Extract the (x, y) coordinate from the center of the cell holding the provided text.  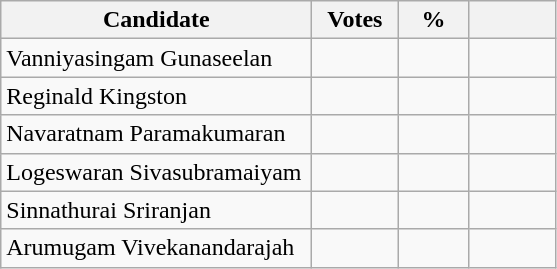
Arumugam Vivekanandarajah (156, 248)
Reginald Kingston (156, 96)
% (434, 20)
Votes (355, 20)
Sinnathurai Sriranjan (156, 210)
Navaratnam Paramakumaran (156, 134)
Vanniyasingam Gunaseelan (156, 58)
Candidate (156, 20)
Logeswaran Sivasubramaiyam (156, 172)
